Output the (X, Y) coordinate of the center of the cell containing the given text.  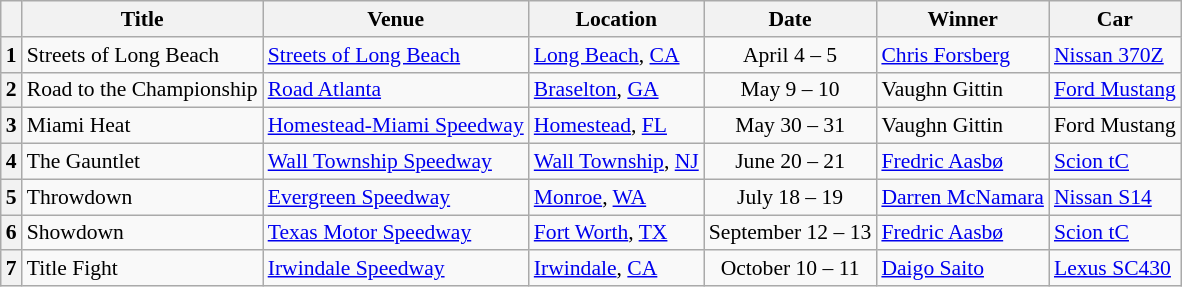
1 (12, 55)
September 12 – 13 (790, 233)
July 18 – 19 (790, 197)
Road Atlanta (396, 90)
Nissan 370Z (1115, 55)
May 9 – 10 (790, 90)
2 (12, 90)
Long Beach, CA (616, 55)
Road to the Championship (142, 90)
April 4 – 5 (790, 55)
Location (616, 19)
Title Fight (142, 269)
Homestead-Miami Speedway (396, 126)
Venue (396, 19)
Wall Township, NJ (616, 162)
Winner (962, 19)
Daigo Saito (962, 269)
Texas Motor Speedway (396, 233)
Evergreen Speedway (396, 197)
The Gauntlet (142, 162)
Chris Forsberg (962, 55)
Date (790, 19)
Throwdown (142, 197)
Miami Heat (142, 126)
Title (142, 19)
Irwindale Speedway (396, 269)
Nissan S14 (1115, 197)
October 10 – 11 (790, 269)
Showdown (142, 233)
Monroe, WA (616, 197)
Braselton, GA (616, 90)
May 30 – 31 (790, 126)
Homestead, FL (616, 126)
3 (12, 126)
6 (12, 233)
5 (12, 197)
Wall Township Speedway (396, 162)
Fort Worth, TX (616, 233)
Lexus SC430 (1115, 269)
Darren McNamara (962, 197)
4 (12, 162)
Car (1115, 19)
7 (12, 269)
Irwindale, CA (616, 269)
June 20 – 21 (790, 162)
